Pinpoint the cell where the given text exists, returning its (x, y) midpoint coordinate. 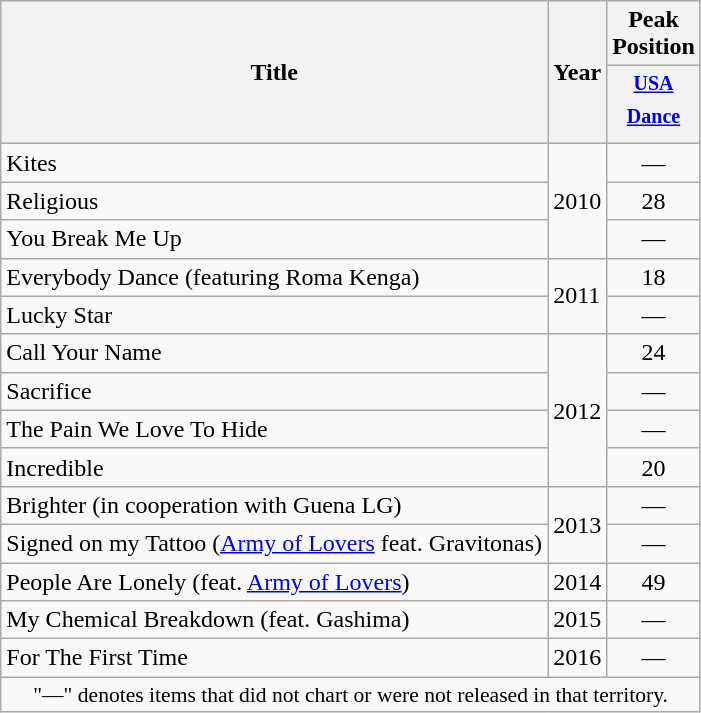
2016 (578, 658)
Year (578, 72)
Title (274, 72)
People Are Lonely (feat. Army of Lovers) (274, 582)
USA Dance (654, 105)
For The First Time (274, 658)
2013 (578, 524)
18 (654, 277)
My Chemical Breakdown (feat. Gashima) (274, 620)
Lucky Star (274, 315)
28 (654, 201)
The Pain We Love To Hide (274, 429)
49 (654, 582)
Kites (274, 163)
Everybody Dance (featuring Roma Kenga) (274, 277)
Peak Position (654, 34)
2010 (578, 201)
Religious (274, 201)
Signed on my Tattoo (Army of Lovers feat. Gravitonas) (274, 543)
"—" denotes items that did not chart or were not released in that territory. (351, 695)
Incredible (274, 467)
Call Your Name (274, 353)
2015 (578, 620)
2011 (578, 296)
24 (654, 353)
Brighter (in cooperation with Guena LG) (274, 505)
You Break Me Up (274, 239)
Sacrifice (274, 391)
2014 (578, 582)
2012 (578, 410)
20 (654, 467)
